From the cell containing the given text, extract its center point as (X, Y) coordinate. 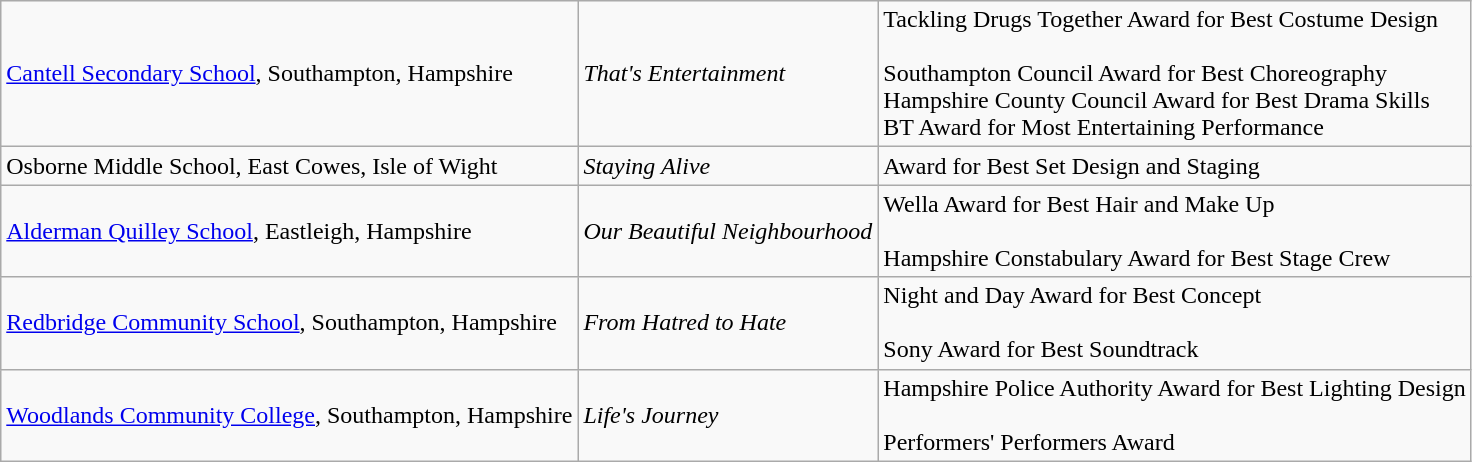
From Hatred to Hate (728, 323)
Life's Journey (728, 415)
Osborne Middle School, East Cowes, Isle of Wight (290, 166)
Award for Best Set Design and Staging (1174, 166)
Woodlands Community College, Southampton, Hampshire (290, 415)
That's Entertainment (728, 74)
Our Beautiful Neighbourhood (728, 231)
Staying Alive (728, 166)
Redbridge Community School, Southampton, Hampshire (290, 323)
Hampshire Police Authority Award for Best Lighting DesignPerformers' Performers Award (1174, 415)
Wella Award for Best Hair and Make UpHampshire Constabulary Award for Best Stage Crew (1174, 231)
Cantell Secondary School, Southampton, Hampshire (290, 74)
Alderman Quilley School, Eastleigh, Hampshire (290, 231)
Night and Day Award for Best ConceptSony Award for Best Soundtrack (1174, 323)
